Locate the cell with the specified text and output its [X, Y] center coordinate. 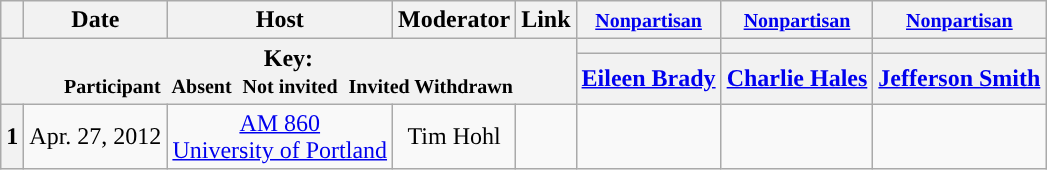
Apr. 27, 2012 [96, 136]
Charlie Hales [797, 78]
Link [546, 20]
Key: Participant Absent Not invited Invited Withdrawn [288, 72]
Tim Hohl [454, 136]
Eileen Brady [648, 78]
Moderator [454, 20]
Date [96, 20]
1 [12, 136]
Jefferson Smith [960, 78]
Host [280, 20]
AM 860University of Portland [280, 136]
